Identify which cell holds the provided text, then report its [X, Y] central coordinate. 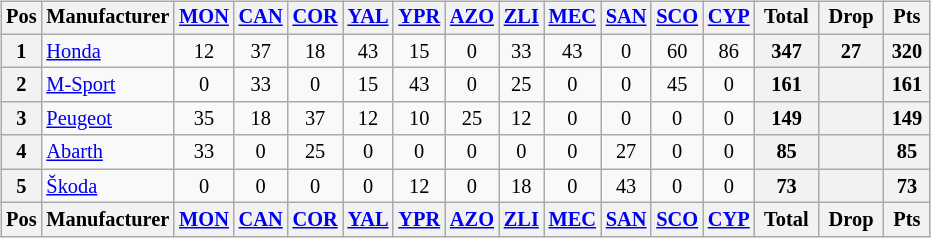
5 [21, 186]
347 [787, 51]
45 [677, 85]
1 [21, 51]
10 [419, 119]
320 [906, 51]
Abarth [108, 152]
Peugeot [108, 119]
86 [729, 51]
2 [21, 85]
M-Sport [108, 85]
35 [204, 119]
3 [21, 119]
4 [21, 152]
Honda [108, 51]
60 [677, 51]
Škoda [108, 186]
